Capture the cell that displays the provided text and extract its (x, y) central coordinate. 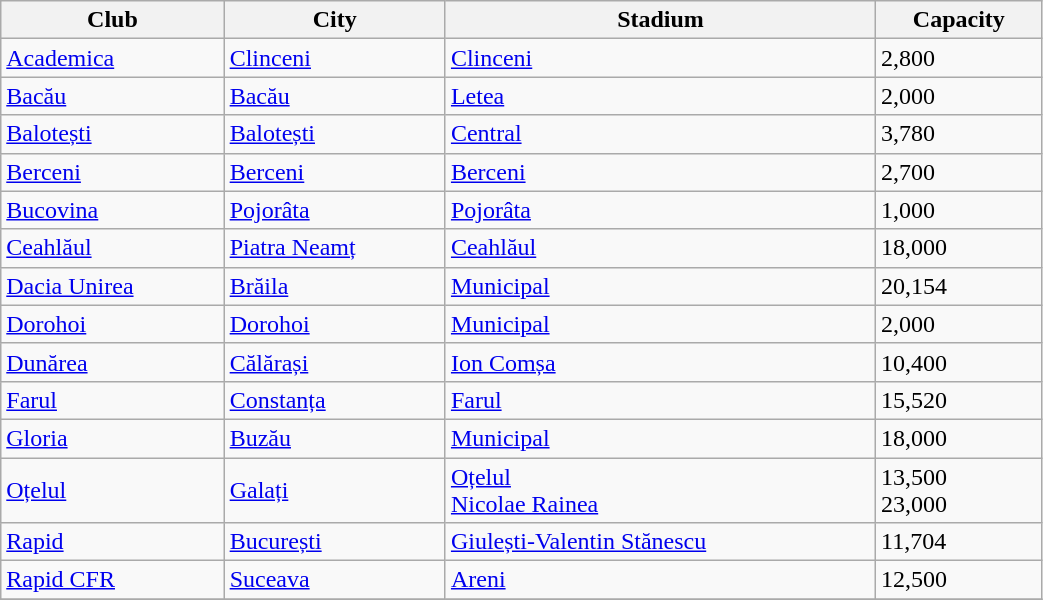
10,400 (959, 362)
Buzău (334, 438)
3,780 (959, 134)
20,154 (959, 286)
OțelulNicolae Rainea (660, 490)
Suceava (334, 580)
Ion Comșa (660, 362)
13,50023,000 (959, 490)
Rapid (112, 542)
Oțelul (112, 490)
Central (660, 134)
City (334, 20)
1,000 (959, 210)
Piatra Neamț (334, 248)
Letea (660, 96)
Gloria (112, 438)
Academica (112, 58)
Areni (660, 580)
Galați (334, 490)
15,520 (959, 400)
12,500 (959, 580)
Constanța (334, 400)
Capacity (959, 20)
Club (112, 20)
București (334, 542)
2,800 (959, 58)
Brăila (334, 286)
Dunărea (112, 362)
2,700 (959, 172)
Dacia Unirea (112, 286)
11,704 (959, 542)
Bucovina (112, 210)
Stadium (660, 20)
Călărași (334, 362)
Giulești-Valentin Stănescu (660, 542)
Rapid CFR (112, 580)
